For the text-containing cell, return its midpoint in (x, y) coordinate format. 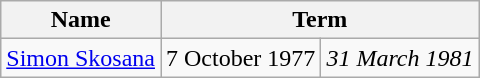
Term (320, 20)
7 October 1977 (240, 58)
31 March 1981 (400, 58)
Simon Skosana (81, 58)
Name (81, 20)
